Identify which cell holds the provided text, then report its [x, y] central coordinate. 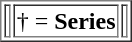
† = Series [66, 20]
